Scan for the cell matching the given text and deliver its (x, y) coordinate at center. 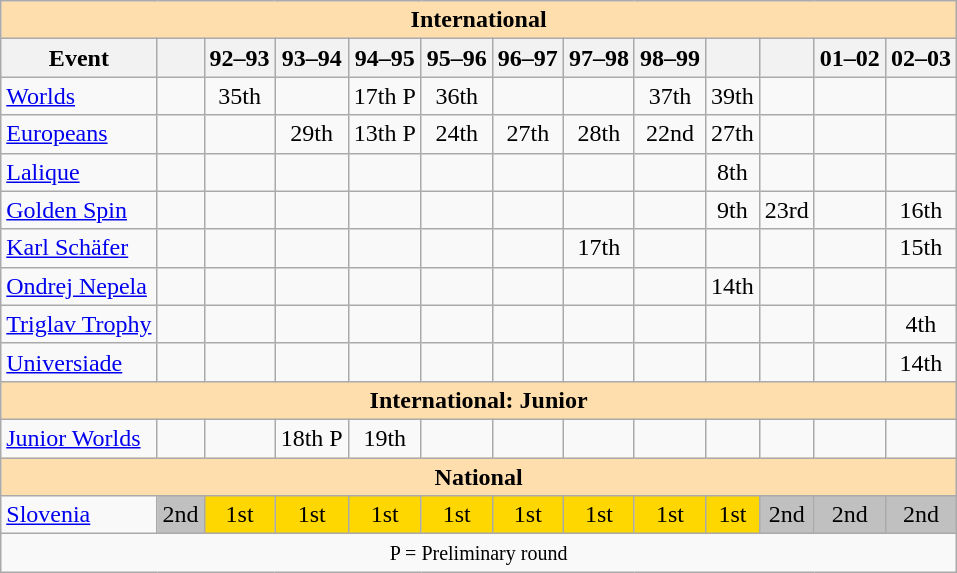
International (479, 20)
Junior Worlds (79, 438)
95–96 (456, 58)
18th P (312, 438)
98–99 (670, 58)
17th (598, 248)
94–95 (384, 58)
24th (456, 134)
17th P (384, 96)
Ondrej Nepela (79, 286)
02–03 (920, 58)
29th (312, 134)
15th (920, 248)
35th (240, 96)
Event (79, 58)
8th (733, 172)
13th P (384, 134)
39th (733, 96)
Golden Spin (79, 210)
01–02 (850, 58)
Worlds (79, 96)
Universiade (79, 362)
96–97 (528, 58)
4th (920, 324)
97–98 (598, 58)
Slovenia (79, 515)
9th (733, 210)
92–93 (240, 58)
16th (920, 210)
Europeans (79, 134)
28th (598, 134)
Karl Schäfer (79, 248)
93–94 (312, 58)
22nd (670, 134)
23rd (786, 210)
Lalique (79, 172)
36th (456, 96)
International: Junior (479, 400)
National (479, 477)
P = Preliminary round (479, 553)
Triglav Trophy (79, 324)
37th (670, 96)
19th (384, 438)
